Search for the cell housing the specified text and yield its [X, Y] center coordinate. 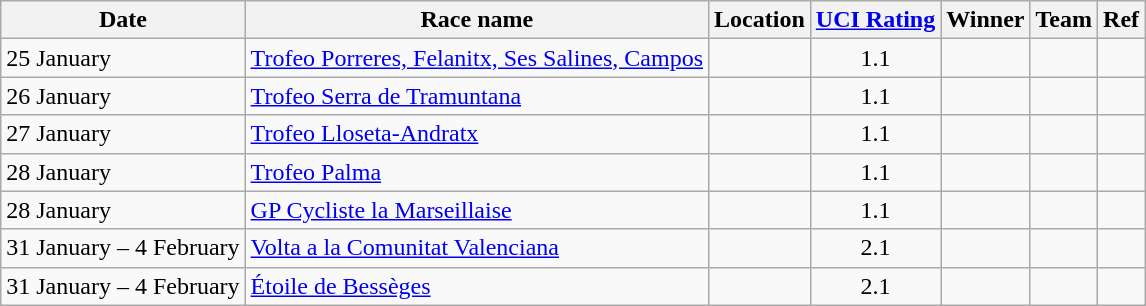
Trofeo Serra de Tramuntana [476, 96]
UCI Rating [875, 20]
27 January [123, 134]
Ref [1122, 20]
Trofeo Porreres, Felanitx, Ses Salines, Campos [476, 58]
Winner [986, 20]
Trofeo Lloseta-Andratx [476, 134]
GP Cycliste la Marseillaise [476, 210]
Team [1064, 20]
Étoile de Bessèges [476, 286]
Volta a la Comunitat Valenciana [476, 248]
Trofeo Palma [476, 172]
26 January [123, 96]
Race name [476, 20]
Date [123, 20]
Location [760, 20]
25 January [123, 58]
